Scan for the cell matching the given text and deliver its [x, y] coordinate at center. 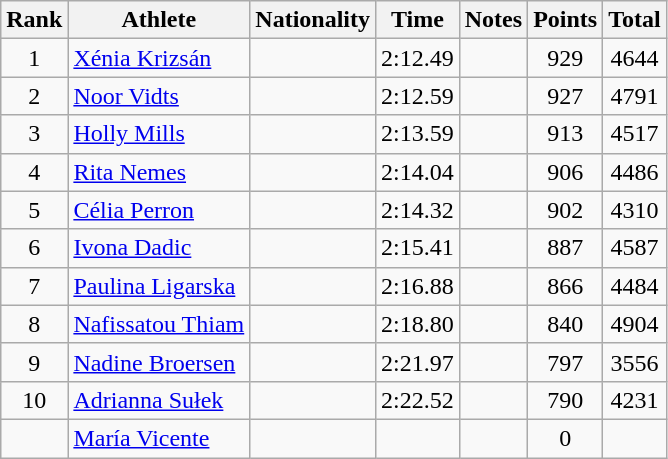
Total [635, 20]
2:21.97 [418, 362]
4587 [635, 248]
Xénia Krizsán [159, 58]
Nafissatou Thiam [159, 324]
Notes [493, 20]
10 [34, 400]
4486 [635, 172]
3 [34, 134]
913 [566, 134]
2:13.59 [418, 134]
Nationality [313, 20]
6 [34, 248]
797 [566, 362]
9 [34, 362]
Rank [34, 20]
2:14.32 [418, 210]
4791 [635, 96]
1 [34, 58]
Adrianna Sułek [159, 400]
887 [566, 248]
0 [566, 438]
7 [34, 286]
Célia Perron [159, 210]
María Vicente [159, 438]
Rita Nemes [159, 172]
2:12.59 [418, 96]
3556 [635, 362]
906 [566, 172]
2:12.49 [418, 58]
5 [34, 210]
Time [418, 20]
4 [34, 172]
Points [566, 20]
Athlete [159, 20]
2:16.88 [418, 286]
790 [566, 400]
866 [566, 286]
2 [34, 96]
2:14.04 [418, 172]
840 [566, 324]
2:22.52 [418, 400]
4904 [635, 324]
4517 [635, 134]
Noor Vidts [159, 96]
2:15.41 [418, 248]
4310 [635, 210]
Nadine Broersen [159, 362]
8 [34, 324]
4231 [635, 400]
927 [566, 96]
Ivona Dadic [159, 248]
902 [566, 210]
Holly Mills [159, 134]
2:18.80 [418, 324]
929 [566, 58]
4484 [635, 286]
Paulina Ligarska [159, 286]
4644 [635, 58]
